Return [x, y] of the center of cell containing provided text 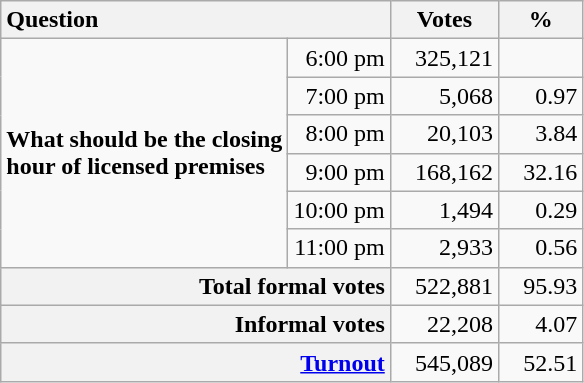
545,089 [444, 362]
% [541, 20]
2,933 [444, 248]
1,494 [444, 210]
Turnout [196, 362]
8:00 pm [339, 134]
11:00 pm [339, 248]
7:00 pm [339, 96]
325,121 [444, 58]
4.07 [541, 324]
3.84 [541, 134]
20,103 [444, 134]
95.93 [541, 286]
5,068 [444, 96]
10:00 pm [339, 210]
What should be the closinghour of licensed premises [144, 153]
0.29 [541, 210]
522,881 [444, 286]
0.97 [541, 96]
9:00 pm [339, 172]
Votes [444, 20]
Total formal votes [196, 286]
6:00 pm [339, 58]
Question [196, 20]
22,208 [444, 324]
52.51 [541, 362]
0.56 [541, 248]
Informal votes [196, 324]
168,162 [444, 172]
32.16 [541, 172]
